Identify which cell holds the provided text, then report its [X, Y] central coordinate. 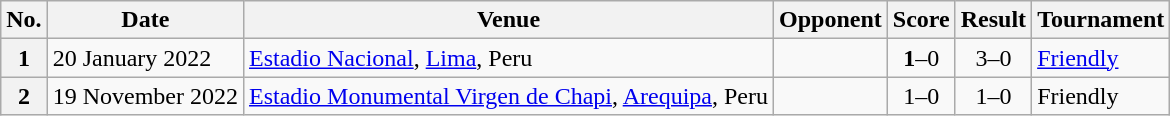
Tournament [1101, 20]
3–0 [993, 58]
19 November 2022 [145, 96]
Score [921, 20]
No. [24, 20]
Date [145, 20]
Estadio Nacional, Lima, Peru [509, 58]
20 January 2022 [145, 58]
Venue [509, 20]
1 [24, 58]
Estadio Monumental Virgen de Chapi, Arequipa, Peru [509, 96]
Opponent [831, 20]
2 [24, 96]
Result [993, 20]
